Search for the cell housing the specified text and yield its (X, Y) center coordinate. 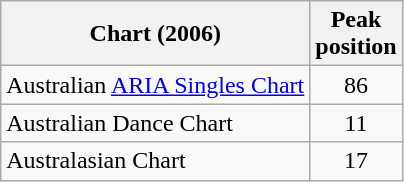
Australian Dance Chart (156, 123)
86 (356, 85)
Australasian Chart (156, 161)
Australian ARIA Singles Chart (156, 85)
11 (356, 123)
17 (356, 161)
Peakposition (356, 34)
Chart (2006) (156, 34)
